Determine the (x, y) coordinate at the center of the cell enclosing the given text.  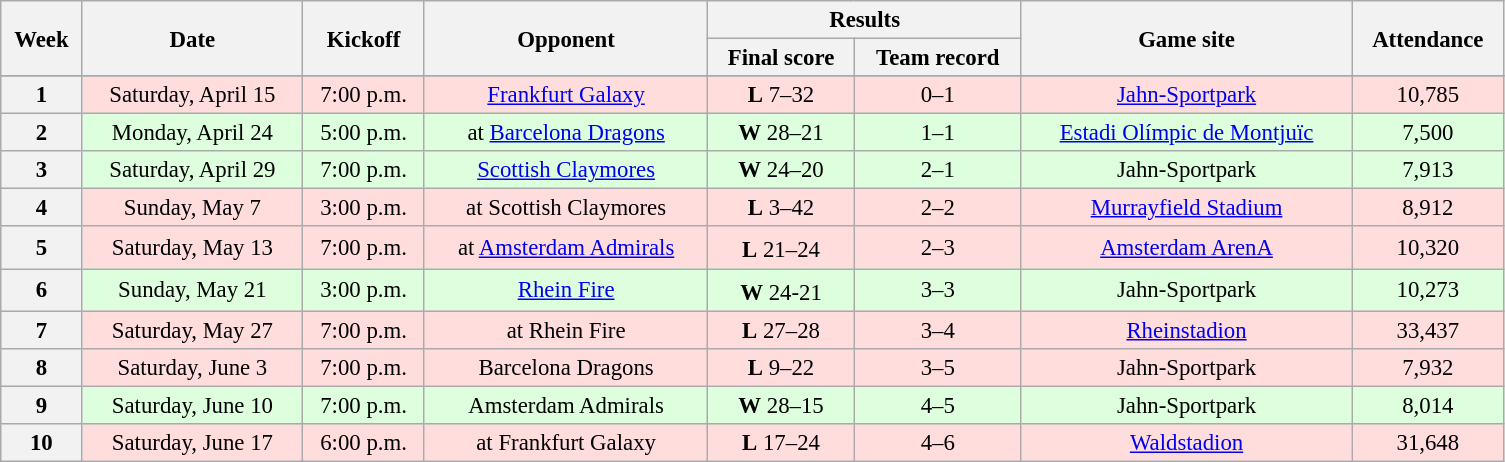
Saturday, April 15 (192, 95)
Sunday, May 7 (192, 208)
3–3 (938, 290)
Frankfurt Galaxy (566, 95)
7 (42, 330)
Saturday, May 27 (192, 330)
Final score (781, 58)
W 24–20 (781, 170)
L 7–32 (781, 95)
W 28–21 (781, 133)
Amsterdam Admirals (566, 405)
7,913 (1428, 170)
8,912 (1428, 208)
at Scottish Claymores (566, 208)
Estadi Olímpic de Montjuïc (1186, 133)
5:00 p.m. (364, 133)
10,320 (1428, 247)
6:00 p.m. (364, 443)
Attendance (1428, 38)
2–3 (938, 247)
Date (192, 38)
Saturday, June 10 (192, 405)
at Amsterdam Admirals (566, 247)
Rheinstadion (1186, 330)
4–5 (938, 405)
3–5 (938, 367)
Waldstadion (1186, 443)
Game site (1186, 38)
Kickoff (364, 38)
8,014 (1428, 405)
0–1 (938, 95)
Sunday, May 21 (192, 290)
4 (42, 208)
Saturday, April 29 (192, 170)
Amsterdam ArenA (1186, 247)
Monday, April 24 (192, 133)
33,437 (1428, 330)
3–4 (938, 330)
Scottish Claymores (566, 170)
5 (42, 247)
Results (865, 20)
at Rhein Fire (566, 330)
3 (42, 170)
W 24-21 (781, 290)
Rhein Fire (566, 290)
L 9–22 (781, 367)
9 (42, 405)
at Barcelona Dragons (566, 133)
W 28–15 (781, 405)
8 (42, 367)
1–1 (938, 133)
Opponent (566, 38)
L 21–24 (781, 247)
Barcelona Dragons (566, 367)
Team record (938, 58)
Saturday, June 17 (192, 443)
Murrayfield Stadium (1186, 208)
7,932 (1428, 367)
1 (42, 95)
L 17–24 (781, 443)
Saturday, June 3 (192, 367)
Week (42, 38)
Saturday, May 13 (192, 247)
4–6 (938, 443)
7,500 (1428, 133)
L 27–28 (781, 330)
6 (42, 290)
10 (42, 443)
10,273 (1428, 290)
10,785 (1428, 95)
L 3–42 (781, 208)
31,648 (1428, 443)
2 (42, 133)
2–1 (938, 170)
at Frankfurt Galaxy (566, 443)
2–2 (938, 208)
